Find where the given text appears and provide that cell's center as (x, y) coordinate. 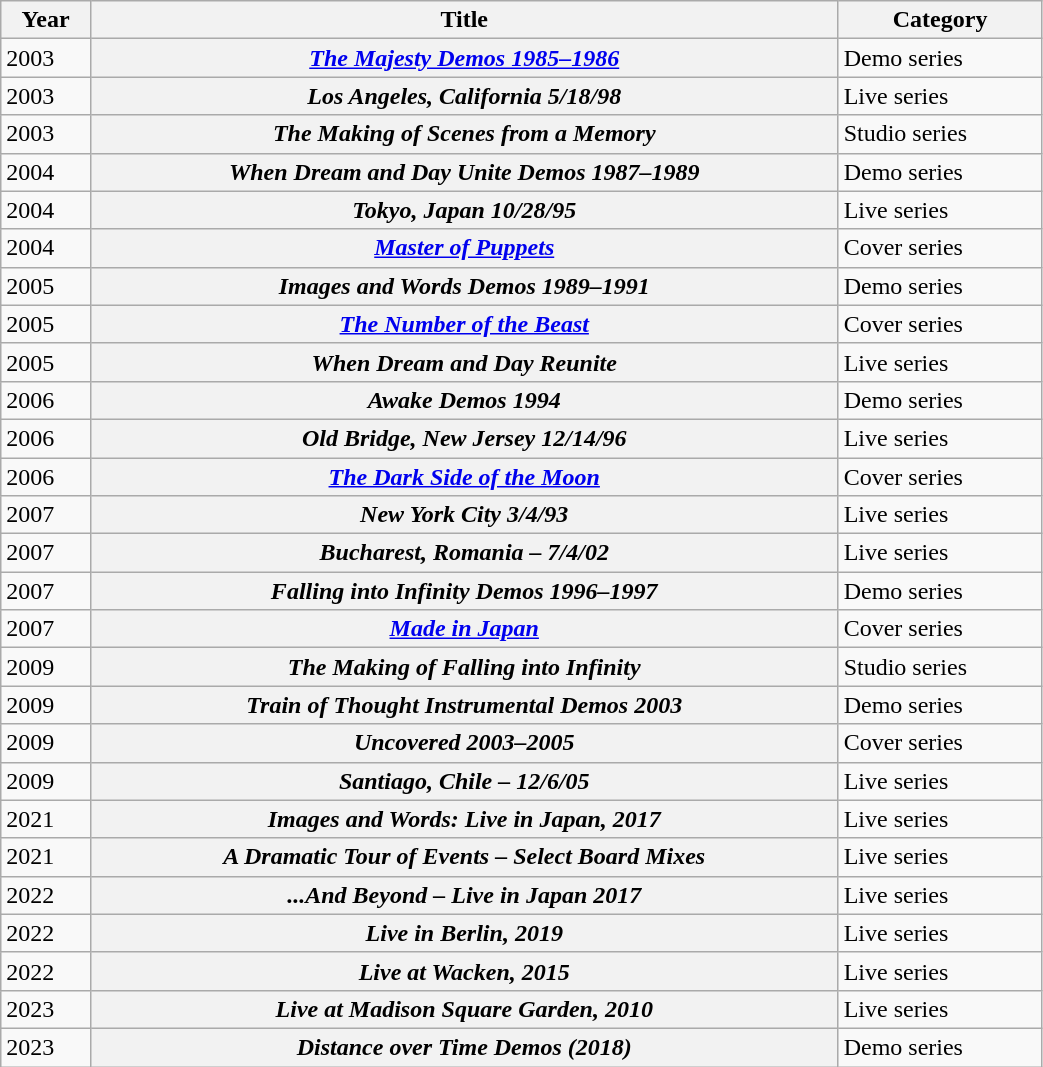
Train of Thought Instrumental Demos 2003 (464, 705)
Old Bridge, New Jersey 12/14/96 (464, 438)
Category (940, 20)
Images and Words Demos 1989–1991 (464, 286)
Live in Berlin, 2019 (464, 933)
Made in Japan (464, 629)
Images and Words: Live in Japan, 2017 (464, 819)
The Majesty Demos 1985–1986 (464, 58)
Distance over Time Demos (2018) (464, 1047)
...And Beyond – Live in Japan 2017 (464, 895)
The Making of Scenes from a Memory (464, 134)
Uncovered 2003–2005 (464, 743)
New York City 3/4/93 (464, 515)
A Dramatic Tour of Events – Select Board Mixes (464, 857)
The Number of the Beast (464, 324)
Tokyo, Japan 10/28/95 (464, 210)
Los Angeles, California 5/18/98 (464, 96)
The Dark Side of the Moon (464, 477)
Year (46, 20)
Live at Wacken, 2015 (464, 971)
Falling into Infinity Demos 1996–1997 (464, 591)
The Making of Falling into Infinity (464, 667)
Master of Puppets (464, 248)
When Dream and Day Unite Demos 1987–1989 (464, 172)
Santiago, Chile – 12/6/05 (464, 781)
Title (464, 20)
Awake Demos 1994 (464, 400)
Live at Madison Square Garden, 2010 (464, 1009)
Bucharest, Romania – 7/4/02 (464, 553)
When Dream and Day Reunite (464, 362)
